From the cell containing the given text, extract its center point as [X, Y] coordinate. 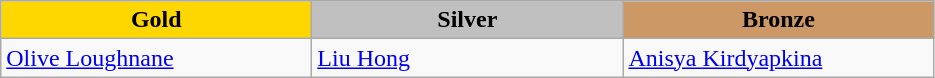
Silver [468, 20]
Bronze [778, 20]
Anisya Kirdyapkina [778, 58]
Gold [156, 20]
Olive Loughnane [156, 58]
Liu Hong [468, 58]
